Output the (x, y) coordinate of the center of the cell containing the given text.  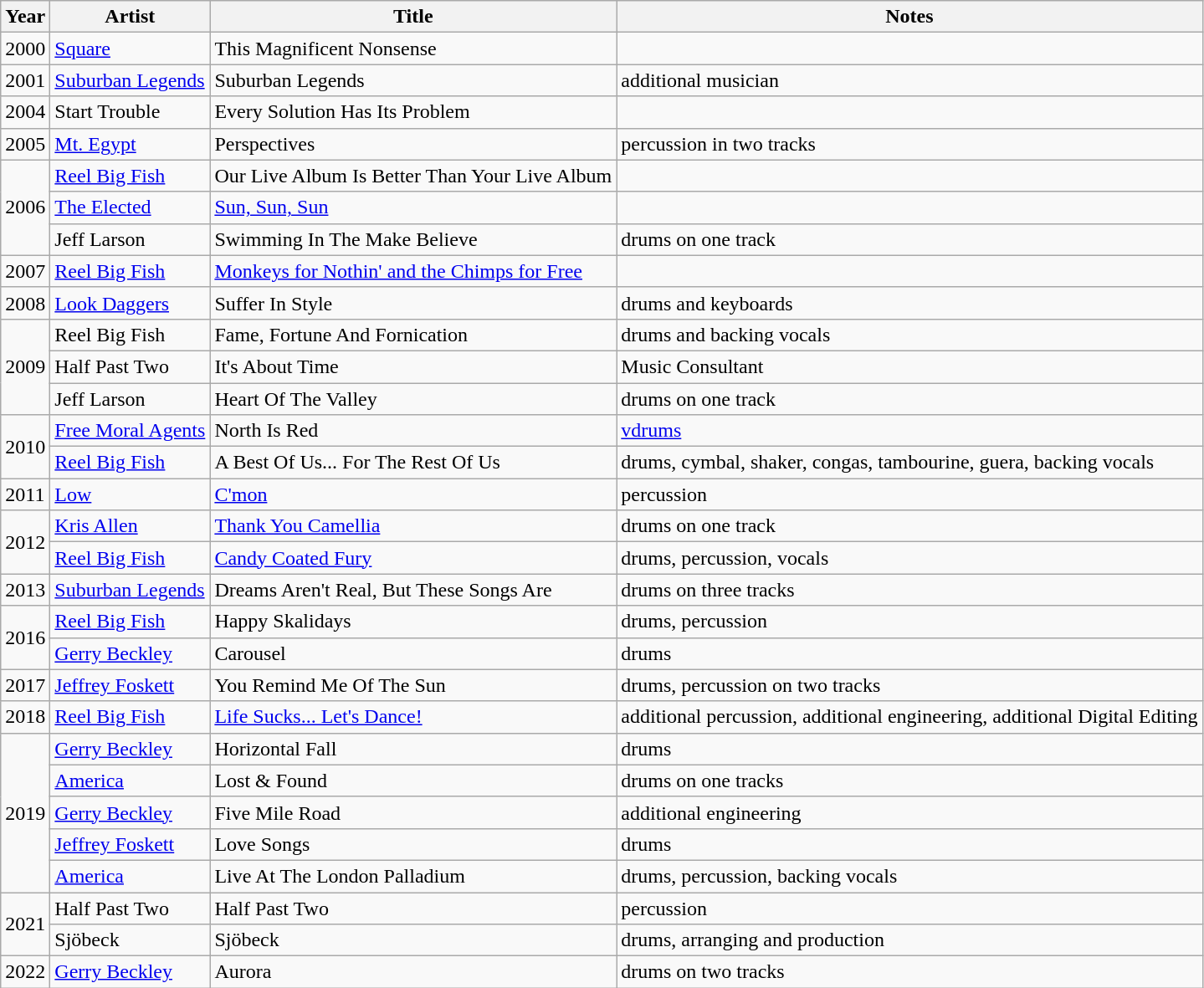
2005 (25, 144)
2022 (25, 972)
Year (25, 17)
This Magnificent Nonsense (413, 49)
2008 (25, 303)
drums, percussion on two tracks (909, 685)
Aurora (413, 972)
2019 (25, 812)
Happy Skalidays (413, 622)
2017 (25, 685)
A Best Of Us... For The Rest Of Us (413, 463)
additional percussion, additional engineering, additional Digital Editing (909, 717)
Carousel (413, 653)
drums, cymbal, shaker, congas, tambourine, guera, backing vocals (909, 463)
drums, percussion, backing vocals (909, 876)
Our Live Album Is Better Than Your Live Album (413, 176)
Five Mile Road (413, 812)
Dreams Aren't Real, But These Songs Are (413, 590)
drums on two tracks (909, 972)
drums, percussion, vocals (909, 558)
percussion in two tracks (909, 144)
Notes (909, 17)
2013 (25, 590)
North Is Red (413, 431)
Free Moral Agents (131, 431)
Thank You Camellia (413, 526)
It's About Time (413, 366)
drums, arranging and production (909, 940)
drums on one tracks (909, 781)
C'mon (413, 494)
2010 (25, 447)
Kris Allen (131, 526)
additional engineering (909, 812)
Lost & Found (413, 781)
2006 (25, 207)
drums and keyboards (909, 303)
2012 (25, 542)
2016 (25, 637)
Low (131, 494)
Love Songs (413, 844)
2007 (25, 271)
Suffer In Style (413, 303)
2000 (25, 49)
Square (131, 49)
Start Trouble (131, 112)
The Elected (131, 207)
Fame, Fortune And Fornication (413, 335)
Mt. Egypt (131, 144)
2001 (25, 80)
Candy Coated Fury (413, 558)
Life Sucks... Let's Dance! (413, 717)
Heart Of The Valley (413, 399)
Every Solution Has Its Problem (413, 112)
You Remind Me Of The Sun (413, 685)
Look Daggers (131, 303)
2009 (25, 366)
additional musician (909, 80)
2021 (25, 924)
Swimming In The Make Believe (413, 239)
Horizontal Fall (413, 749)
drums and backing vocals (909, 335)
2004 (25, 112)
Sun, Sun, Sun (413, 207)
2011 (25, 494)
Monkeys for Nothin' and the Chimps for Free (413, 271)
Title (413, 17)
Music Consultant (909, 366)
drums on three tracks (909, 590)
drums, percussion (909, 622)
2018 (25, 717)
Live At The London Palladium (413, 876)
vdrums (909, 431)
Artist (131, 17)
Perspectives (413, 144)
